Search for the cell housing the specified text and yield its (X, Y) center coordinate. 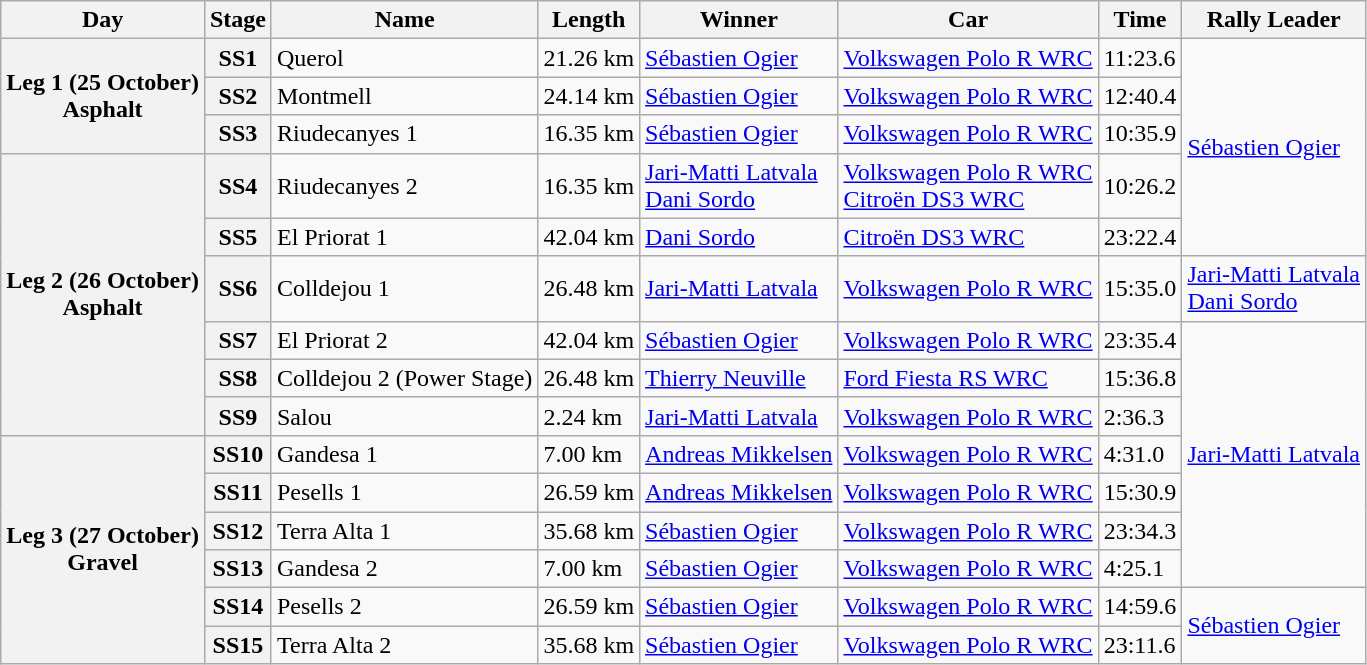
23:11.6 (1140, 645)
SS2 (238, 96)
15:36.8 (1140, 378)
4:31.0 (1140, 454)
Querol (404, 58)
SS11 (238, 492)
24.14 km (589, 96)
Colldejou 2 (Power Stage) (404, 378)
12:40.4 (1140, 96)
23:34.3 (1140, 531)
15:35.0 (1140, 288)
Ford Fiesta RS WRC (968, 378)
Citroën DS3 WRC (968, 237)
Day (103, 20)
14:59.6 (1140, 607)
SS3 (238, 134)
Gandesa 2 (404, 569)
2:36.3 (1140, 416)
Terra Alta 1 (404, 531)
Salou (404, 416)
Leg 1 (25 October)Asphalt (103, 96)
23:22.4 (1140, 237)
21.26 km (589, 58)
Terra Alta 2 (404, 645)
Pesells 2 (404, 607)
Stage (238, 20)
El Priorat 1 (404, 237)
SS1 (238, 58)
Rally Leader (1274, 20)
SS4 (238, 186)
SS14 (238, 607)
Winner (739, 20)
2.24 km (589, 416)
SS10 (238, 454)
Thierry Neuville (739, 378)
10:26.2 (1140, 186)
Volkswagen Polo R WRCCitroën DS3 WRC (968, 186)
4:25.1 (1140, 569)
Car (968, 20)
Length (589, 20)
10:35.9 (1140, 134)
SS12 (238, 531)
11:23.6 (1140, 58)
SS8 (238, 378)
15:30.9 (1140, 492)
Name (404, 20)
Riudecanyes 1 (404, 134)
Colldejou 1 (404, 288)
Leg 2 (26 October)Asphalt (103, 294)
Gandesa 1 (404, 454)
SS6 (238, 288)
23:35.4 (1140, 340)
Leg 3 (27 October)Gravel (103, 549)
SS7 (238, 340)
Riudecanyes 2 (404, 186)
SS9 (238, 416)
SS13 (238, 569)
Pesells 1 (404, 492)
SS15 (238, 645)
El Priorat 2 (404, 340)
Montmell (404, 96)
Dani Sordo (739, 237)
Time (1140, 20)
SS5 (238, 237)
